Return (X, Y) of the center of cell containing provided text 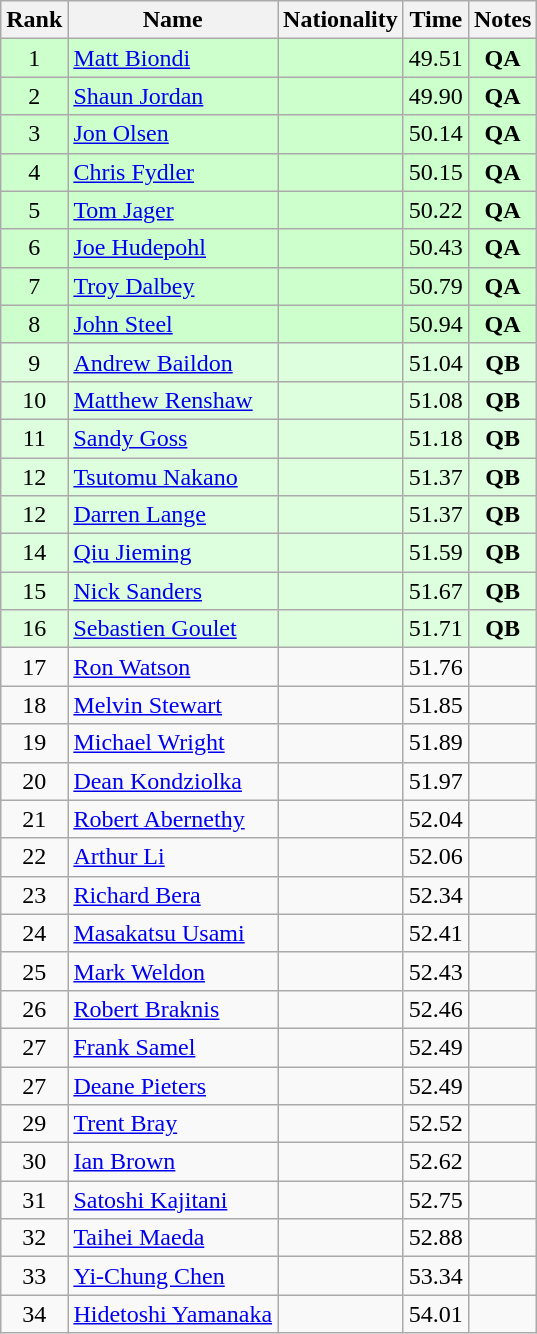
8 (34, 324)
52.46 (436, 1009)
Shaun Jordan (173, 96)
Dean Kondziolka (173, 781)
18 (34, 705)
49.51 (436, 58)
Nick Sanders (173, 591)
Chris Fydler (173, 172)
Time (436, 20)
51.76 (436, 667)
53.34 (436, 1276)
Ron Watson (173, 667)
Melvin Stewart (173, 705)
Andrew Baildon (173, 362)
Matthew Renshaw (173, 400)
Satoshi Kajitani (173, 1200)
Deane Pieters (173, 1085)
Sebastien Goulet (173, 629)
22 (34, 857)
Ian Brown (173, 1162)
Frank Samel (173, 1047)
52.75 (436, 1200)
Notes (502, 20)
26 (34, 1009)
51.97 (436, 781)
50.14 (436, 134)
23 (34, 895)
Michael Wright (173, 743)
Troy Dalbey (173, 286)
Robert Abernethy (173, 819)
51.71 (436, 629)
51.18 (436, 438)
51.59 (436, 553)
33 (34, 1276)
4 (34, 172)
50.94 (436, 324)
7 (34, 286)
2 (34, 96)
Sandy Goss (173, 438)
50.79 (436, 286)
Tsutomu Nakano (173, 477)
Nationality (341, 20)
Trent Bray (173, 1124)
50.43 (436, 248)
50.15 (436, 172)
Joe Hudepohl (173, 248)
52.41 (436, 933)
6 (34, 248)
52.43 (436, 971)
31 (34, 1200)
Darren Lange (173, 515)
1 (34, 58)
51.89 (436, 743)
Qiu Jieming (173, 553)
16 (34, 629)
52.62 (436, 1162)
Taihei Maeda (173, 1238)
10 (34, 400)
5 (34, 210)
Tom Jager (173, 210)
11 (34, 438)
21 (34, 819)
52.34 (436, 895)
51.67 (436, 591)
30 (34, 1162)
Matt Biondi (173, 58)
Rank (34, 20)
17 (34, 667)
9 (34, 362)
Robert Braknis (173, 1009)
19 (34, 743)
32 (34, 1238)
52.52 (436, 1124)
25 (34, 971)
52.04 (436, 819)
14 (34, 553)
Masakatsu Usami (173, 933)
Mark Weldon (173, 971)
20 (34, 781)
24 (34, 933)
Hidetoshi Yamanaka (173, 1314)
51.85 (436, 705)
Yi-Chung Chen (173, 1276)
29 (34, 1124)
15 (34, 591)
John Steel (173, 324)
52.06 (436, 857)
3 (34, 134)
Richard Bera (173, 895)
49.90 (436, 96)
50.22 (436, 210)
51.04 (436, 362)
Jon Olsen (173, 134)
54.01 (436, 1314)
52.88 (436, 1238)
Name (173, 20)
Arthur Li (173, 857)
51.08 (436, 400)
34 (34, 1314)
